Return (x, y) of the center of cell containing provided text 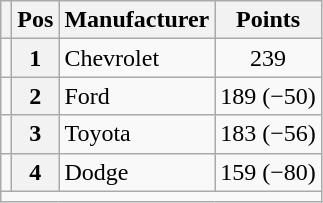
239 (268, 58)
Ford (137, 96)
1 (36, 58)
189 (−50) (268, 96)
Toyota (137, 134)
2 (36, 96)
159 (−80) (268, 172)
Points (268, 20)
4 (36, 172)
Chevrolet (137, 58)
Dodge (137, 172)
183 (−56) (268, 134)
3 (36, 134)
Manufacturer (137, 20)
Pos (36, 20)
